Detect which cell encompasses the target text, then output its (X, Y) center coordinate. 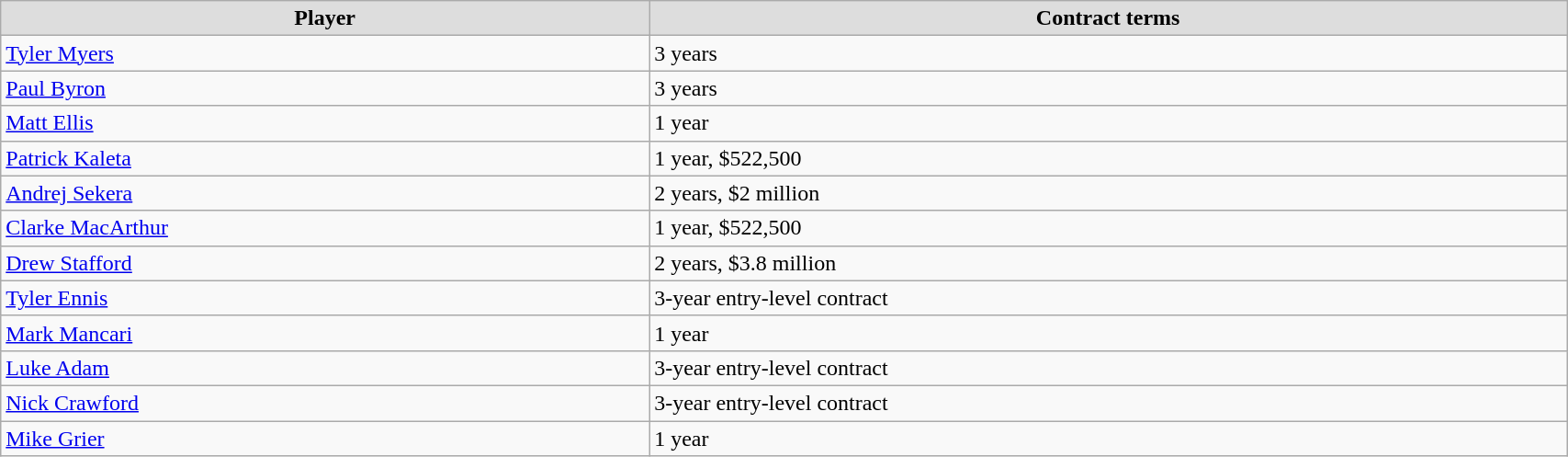
Paul Byron (325, 88)
Tyler Myers (325, 53)
Matt Ellis (325, 123)
Contract terms (1108, 18)
Nick Crawford (325, 403)
2 years, $3.8 million (1108, 263)
2 years, $2 million (1108, 193)
Mike Grier (325, 439)
Luke Adam (325, 368)
Drew Stafford (325, 263)
Tyler Ennis (325, 298)
Mark Mancari (325, 333)
Patrick Kaleta (325, 158)
Clarke MacArthur (325, 228)
Player (325, 18)
Andrej Sekera (325, 193)
